Return (X, Y) of the center of cell containing provided text 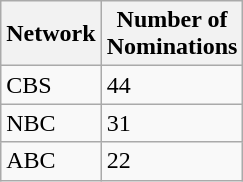
NBC (51, 123)
Network (51, 34)
ABC (51, 161)
31 (172, 123)
44 (172, 85)
22 (172, 161)
CBS (51, 85)
Number ofNominations (172, 34)
